Search for the cell housing the specified text and yield its [X, Y] center coordinate. 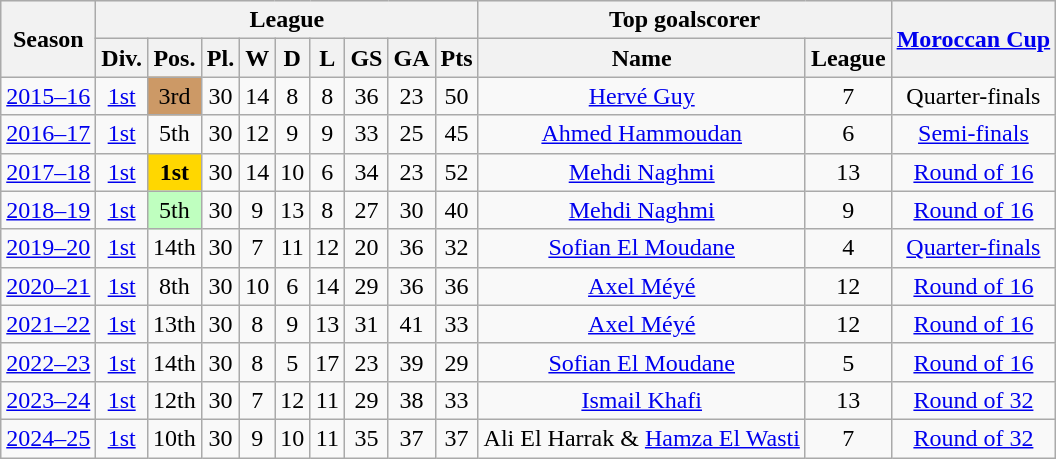
Semi-finals [974, 134]
Div. [122, 58]
34 [366, 172]
39 [412, 362]
Ahmed Hammoudan [642, 134]
8th [175, 286]
Pts [456, 58]
4 [848, 248]
32 [456, 248]
20 [366, 248]
12th [175, 400]
Name [642, 58]
Top goalscorer [684, 20]
L [328, 58]
GS [366, 58]
GA [412, 58]
Season [48, 39]
2019–20 [48, 248]
Ali El Harrak & Hamza El Wasti [642, 438]
Pos. [175, 58]
25 [412, 134]
2024–25 [48, 438]
D [292, 58]
2015–16 [48, 96]
2022–23 [48, 362]
52 [456, 172]
3rd [175, 96]
2023–24 [48, 400]
17 [328, 362]
2017–18 [48, 172]
Pl. [220, 58]
35 [366, 438]
2016–17 [48, 134]
W [258, 58]
13th [175, 324]
38 [412, 400]
Moroccan Cup [974, 39]
Hervé Guy [642, 96]
41 [412, 324]
31 [366, 324]
2020–21 [48, 286]
2018–19 [48, 210]
40 [456, 210]
10th [175, 438]
45 [456, 134]
50 [456, 96]
27 [366, 210]
Ismail Khafi [642, 400]
2021–22 [48, 324]
